Determine the (x, y) coordinate at the center of the cell enclosing the given text.  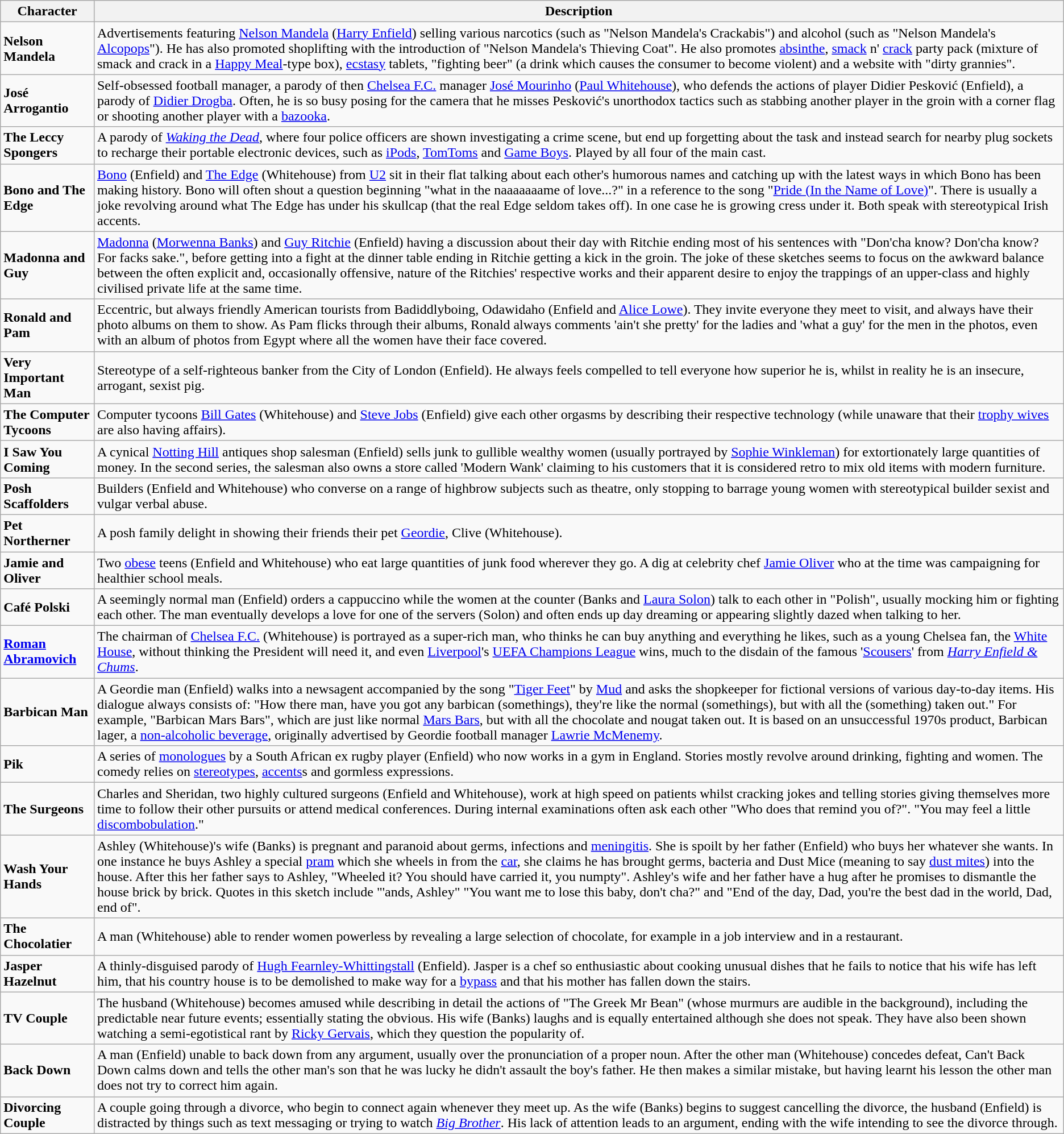
A posh family delight in showing their friends their pet Geordie, Clive (Whitehouse). (579, 533)
Very Important Man (48, 377)
A man (Whitehouse) able to render women powerless by revealing a large selection of chocolate, for example in a job interview and in a restaurant. (579, 937)
The Chocolatier (48, 937)
Roman Abramovich (48, 652)
Description (579, 11)
Café Polski (48, 607)
Pik (48, 764)
Wash Your Hands (48, 877)
Bono and The Edge (48, 198)
Posh Scaffolders (48, 496)
Character (48, 11)
The Leccy Spongers (48, 146)
The Computer Tycoons (48, 422)
Divorcing Couple (48, 1115)
José Arrogantio (48, 101)
Jamie and Oliver (48, 570)
I Saw You Coming (48, 459)
TV Couple (48, 1018)
Jasper Hazelnut (48, 973)
Back Down (48, 1070)
Ronald and Pam (48, 325)
Barbican Man (48, 712)
Nelson Mandela (48, 48)
The Surgeons (48, 809)
Pet Northerner (48, 533)
Madonna and Guy (48, 265)
